Return (x, y) of the center of cell containing provided text 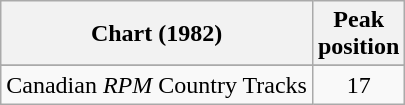
17 (358, 85)
Canadian RPM Country Tracks (157, 85)
Peakposition (358, 34)
Chart (1982) (157, 34)
